Locate the cell with the specified text and output its [x, y] center coordinate. 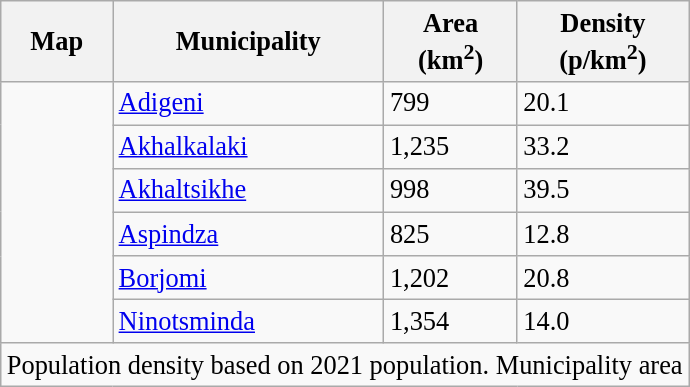
Municipality [248, 40]
20.8 [602, 277]
1,235 [450, 147]
20.1 [602, 103]
Ninotsminda [248, 321]
Akhalkalaki [248, 147]
14.0 [602, 321]
Aspindza [248, 234]
Adigeni [248, 103]
Area(km2) [450, 40]
998 [450, 190]
1,202 [450, 277]
1,354 [450, 321]
Map [57, 40]
Borjomi [248, 277]
Density(p/km2) [602, 40]
33.2 [602, 147]
12.8 [602, 234]
Population density based on 2021 population. Municipality area [345, 364]
799 [450, 103]
Akhaltsikhe [248, 190]
39.5 [602, 190]
825 [450, 234]
